Output the (x, y) coordinate of the center of the cell containing the given text.  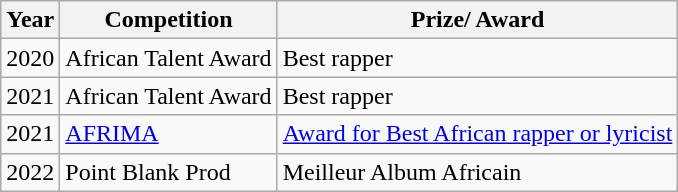
Award for Best African rapper or lyricist (478, 134)
2022 (30, 172)
Competition (168, 20)
AFRIMA (168, 134)
Prize/ Award (478, 20)
Meilleur Album Africain (478, 172)
Point Blank Prod (168, 172)
2020 (30, 58)
Year (30, 20)
